Detect which cell encompasses the target text, then output its [X, Y] center coordinate. 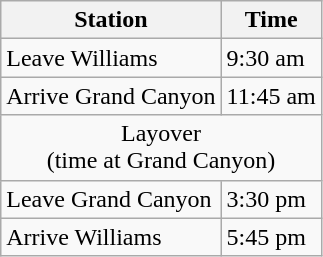
Leave Williams [111, 58]
11:45 am [271, 96]
Leave Grand Canyon [111, 199]
Arrive Grand Canyon [111, 96]
3:30 pm [271, 199]
Time [271, 20]
Arrive Williams [111, 237]
Station [111, 20]
9:30 am [271, 58]
Layover(time at Grand Canyon) [162, 148]
5:45 pm [271, 237]
